Provide the (x, y) coordinate of the cell's center where the given text is located.  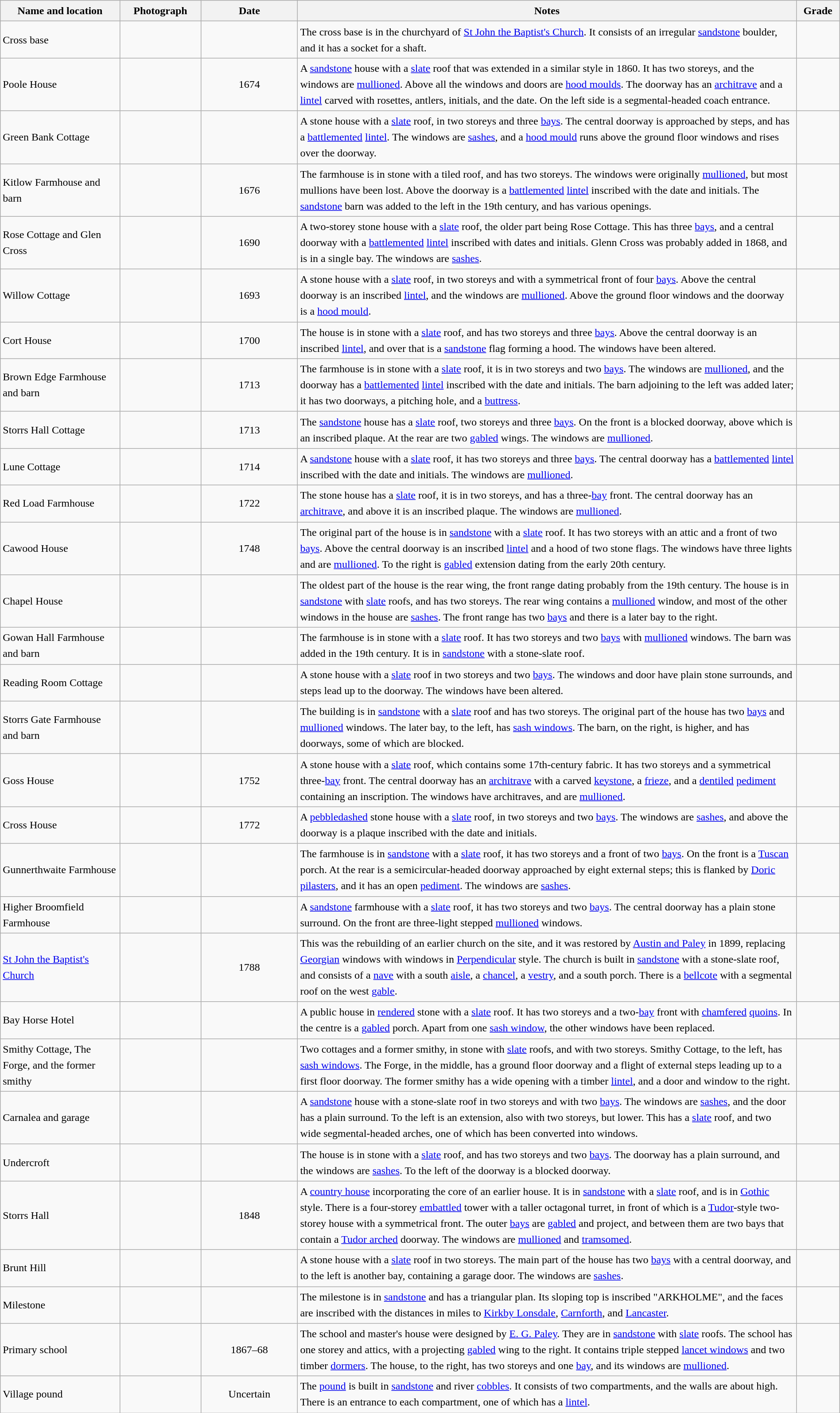
Carnalea and garage (60, 1118)
Cross House (60, 825)
1848 (249, 1215)
1748 (249, 549)
Storrs Gate Farmhouse and barn (60, 728)
Cawood House (60, 549)
Cross base (60, 40)
St John the Baptist's Church (60, 967)
1788 (249, 967)
Grade (818, 11)
1676 (249, 190)
Green Bank Cottage (60, 137)
1693 (249, 295)
The cross base is in the churchyard of St John the Baptist's Church. It consists of an irregular sandstone boulder, and it has a socket for a shaft. (547, 40)
Willow Cottage (60, 295)
Undercroft (60, 1162)
Cort House (60, 340)
Photograph (160, 11)
Village pound (60, 1394)
Higher Broomfield Farmhouse (60, 915)
Notes (547, 11)
1714 (249, 466)
Milestone (60, 1305)
Kitlow Farmhouse and barn (60, 190)
Primary school (60, 1350)
Rose Cottage and Glen Cross (60, 243)
Goss House (60, 780)
Date (249, 11)
1772 (249, 825)
Lune Cottage (60, 466)
1690 (249, 243)
1674 (249, 84)
Red Load Farmhouse (60, 504)
Uncertain (249, 1394)
1867–68 (249, 1350)
Storrs Hall Cottage (60, 430)
Gowan Hall Farmhouse and barn (60, 646)
Reading Room Cottage (60, 683)
Storrs Hall (60, 1215)
Chapel House (60, 601)
Poole House (60, 84)
Bay Horse Hotel (60, 1020)
Gunnerthwaite Farmhouse (60, 870)
Name and location (60, 11)
1722 (249, 504)
Brunt Hill (60, 1268)
1752 (249, 780)
1700 (249, 340)
Smithy Cottage, The Forge, and the former smithy (60, 1065)
Brown Edge Farmhouse and barn (60, 385)
